For the text-containing cell, return its midpoint in (x, y) coordinate format. 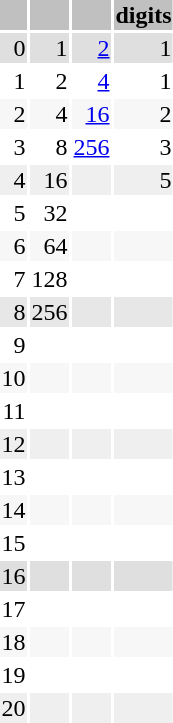
10 (14, 378)
64 (50, 246)
12 (14, 444)
32 (50, 213)
18 (14, 642)
17 (14, 609)
15 (14, 543)
14 (14, 510)
6 (14, 246)
digits (144, 15)
7 (14, 279)
13 (14, 477)
9 (14, 345)
11 (14, 411)
128 (50, 279)
19 (14, 675)
20 (14, 708)
0 (14, 48)
